Extract the (x, y) coordinate from the center of the cell holding the provided text.  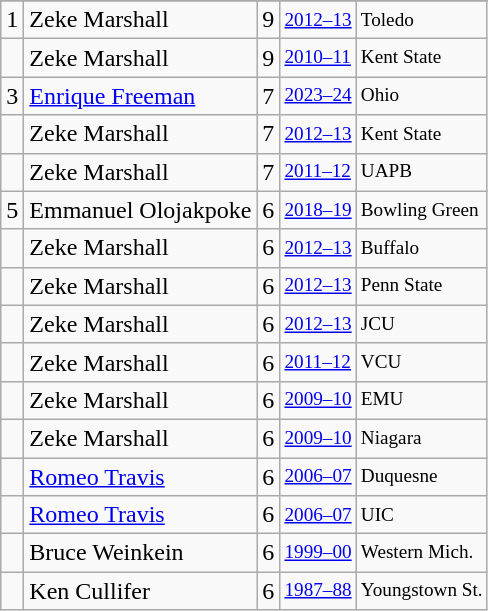
1 (12, 20)
2023–24 (318, 96)
Bruce Weinkein (140, 553)
EMU (422, 400)
VCU (422, 362)
1999–00 (318, 553)
1987–88 (318, 591)
2018–19 (318, 210)
Youngstown St. (422, 591)
5 (12, 210)
Ken Cullifer (140, 591)
Western Mich. (422, 553)
2010–11 (318, 58)
Emmanuel Olojakpoke (140, 210)
Duquesne (422, 477)
Toledo (422, 20)
Niagara (422, 438)
UAPB (422, 172)
UIC (422, 515)
Enrique Freeman (140, 96)
Penn State (422, 286)
3 (12, 96)
JCU (422, 324)
Ohio (422, 96)
Buffalo (422, 248)
Bowling Green (422, 210)
